Pinpoint the cell where the given text exists, returning its (x, y) midpoint coordinate. 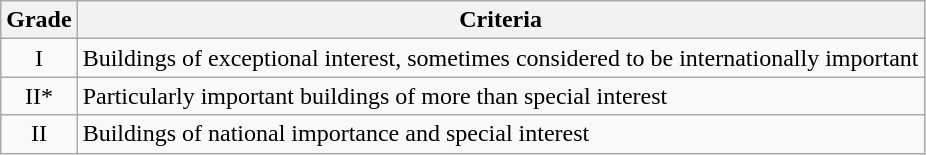
Criteria (500, 20)
II* (39, 96)
Particularly important buildings of more than special interest (500, 96)
I (39, 58)
Buildings of national importance and special interest (500, 134)
Buildings of exceptional interest, sometimes considered to be internationally important (500, 58)
Grade (39, 20)
II (39, 134)
